From the cell containing the given text, extract its center point as [X, Y] coordinate. 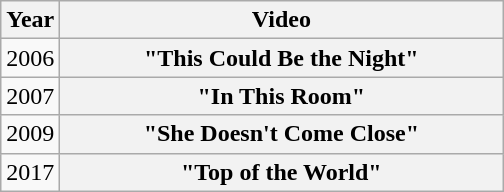
2009 [30, 134]
2007 [30, 96]
Year [30, 20]
"In This Room" [282, 96]
2017 [30, 172]
Video [282, 20]
"She Doesn't Come Close" [282, 134]
2006 [30, 58]
"Top of the World" [282, 172]
"This Could Be the Night" [282, 58]
